Locate the cell with the specified text and output its [x, y] center coordinate. 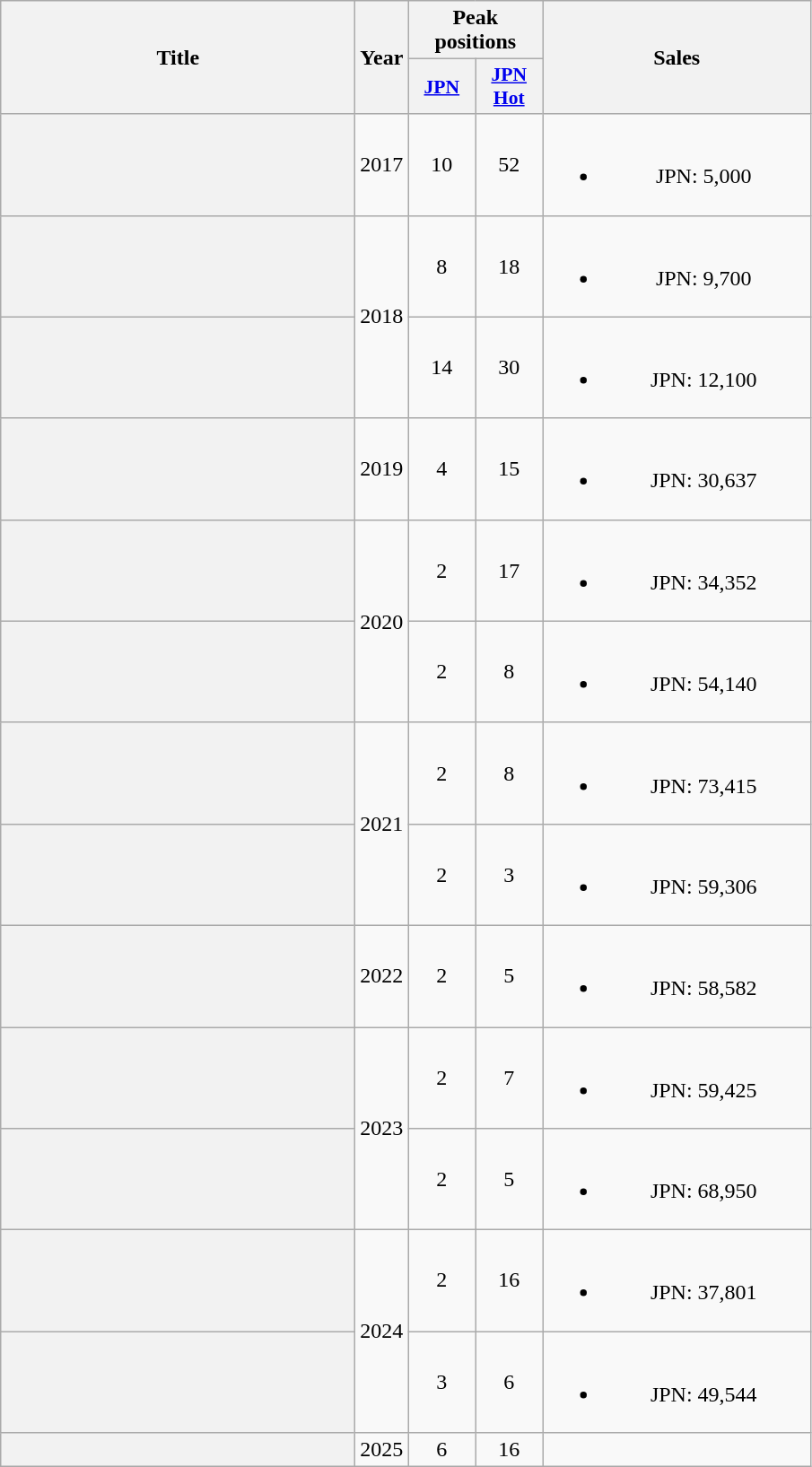
17 [510, 571]
JPN: 68,950 [677, 1179]
2024 [382, 1332]
JPN: 5,000 [677, 165]
2017 [382, 165]
30 [510, 368]
18 [510, 266]
JPNHot [510, 86]
JPN: 58,582 [677, 976]
JPN: 73,415 [677, 773]
2023 [382, 1128]
Title [178, 57]
10 [441, 165]
52 [510, 165]
Peak positions [476, 31]
JPN: 59,425 [677, 1077]
JPN: 9,700 [677, 266]
2025 [382, 1450]
2018 [382, 317]
2022 [382, 976]
JPN: 37,801 [677, 1281]
JPN: 30,637 [677, 468]
JPN [441, 86]
Year [382, 57]
JPN: 12,100 [677, 368]
JPN: 34,352 [677, 571]
JPN: 54,140 [677, 671]
2020 [382, 621]
2021 [382, 824]
4 [441, 468]
JPN: 49,544 [677, 1382]
JPN: 59,306 [677, 874]
15 [510, 468]
7 [510, 1077]
Sales [677, 57]
2019 [382, 468]
14 [441, 368]
